Locate the cell with the specified text and output its [X, Y] center coordinate. 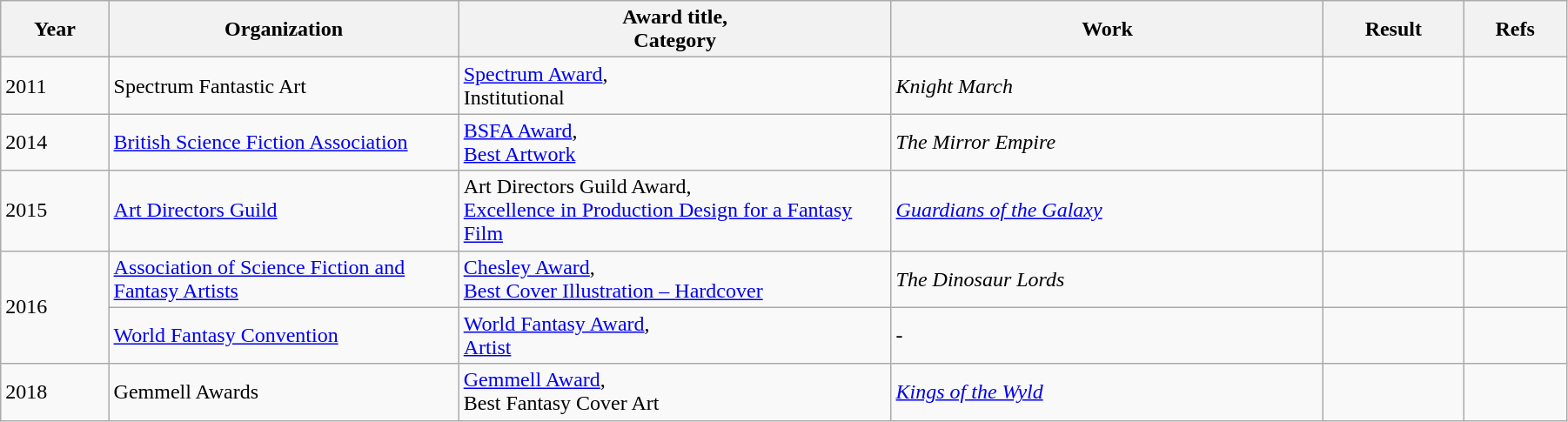
Organization [284, 30]
Association of Science Fiction and Fantasy Artists [284, 278]
Spectrum Fantastic Art [284, 85]
2016 [55, 307]
Guardians of the Galaxy [1107, 211]
2015 [55, 211]
World Fantasy Convention [284, 336]
Year [55, 30]
BSFA Award,Best Artwork [675, 143]
Refs [1516, 30]
Art Directors Guild Award,Excellence in Production Design for a Fantasy Film [675, 211]
British Science Fiction Association [284, 143]
World Fantasy Award,Artist [675, 336]
2018 [55, 392]
Chesley Award,Best Cover Illustration – Hardcover [675, 278]
Kings of the Wyld [1107, 392]
Award title,Category [675, 30]
- [1107, 336]
Knight March [1107, 85]
The Mirror Empire [1107, 143]
2014 [55, 143]
Work [1107, 30]
Art Directors Guild [284, 211]
Gemmell Award,Best Fantasy Cover Art [675, 392]
The Dinosaur Lords [1107, 278]
2011 [55, 85]
Gemmell Awards [284, 392]
Result [1394, 30]
Spectrum Award,Institutional [675, 85]
